Detect which cell encompasses the target text, then output its (X, Y) center coordinate. 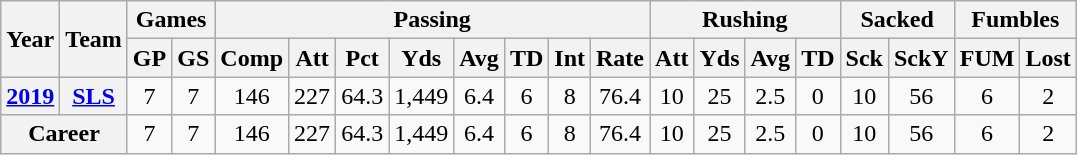
GS (194, 58)
Rate (620, 58)
2019 (30, 96)
Int (570, 58)
SckY (921, 58)
Pct (362, 58)
Fumbles (1015, 20)
Team (94, 39)
Rushing (746, 20)
SLS (94, 96)
Games (170, 20)
Lost (1048, 58)
Sck (864, 58)
GP (149, 58)
FUM (987, 58)
Comp (252, 58)
Career (64, 134)
Sacked (897, 20)
Year (30, 39)
Passing (432, 20)
